Locate the cell with the specified text and output its (X, Y) center coordinate. 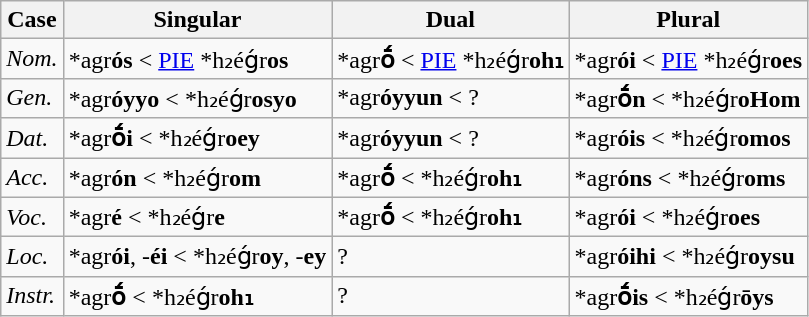
*agróihi < *h₂éǵroysu (688, 257)
Voc. (32, 217)
Loc. (32, 257)
*agróns < *h₂éǵroms (688, 178)
Nom. (32, 59)
Singular (198, 20)
Dual (450, 20)
*agré < *h₂éǵre (198, 217)
*agrṓ < PIE *h₂éǵroh₁ (450, 59)
*agróis < *h₂éǵromos (688, 138)
*agróyyo < *h₂éǵrosyo (198, 98)
*agrós < PIE *h₂éǵros (198, 59)
*agrói, -éi < *h₂éǵroy, -ey (198, 257)
*agrón < *h₂éǵrom (198, 178)
*agrói < PIE *h₂éǵroes (688, 59)
Dat. (32, 138)
Instr. (32, 296)
Case (32, 20)
*agrói < *h₂éǵroes (688, 217)
Acc. (32, 178)
Plural (688, 20)
*agrṓi < *h₂éǵroey (198, 138)
Gen. (32, 98)
*agrṓis < *h₂éǵrōys (688, 296)
*agrṓn < *h₂éǵroHom (688, 98)
